Scan for the cell matching the given text and deliver its [X, Y] coordinate at center. 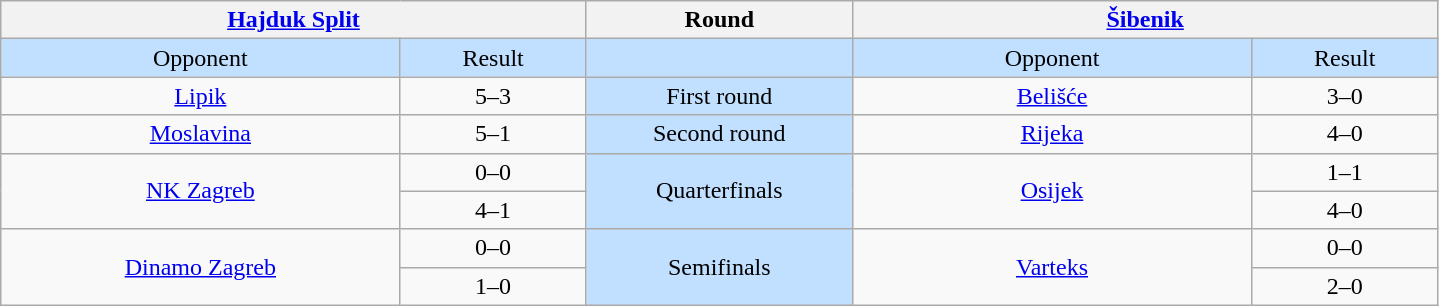
Round [719, 20]
5–3 [493, 96]
5–1 [493, 134]
Hajduk Split [294, 20]
1–1 [1345, 172]
2–0 [1345, 286]
First round [719, 96]
Quarterfinals [719, 191]
3–0 [1345, 96]
Šibenik [1145, 20]
1–0 [493, 286]
Dinamo Zagreb [200, 267]
Semifinals [719, 267]
4–1 [493, 210]
Osijek [1052, 191]
Varteks [1052, 267]
Moslavina [200, 134]
Rijeka [1052, 134]
Belišće [1052, 96]
Lipik [200, 96]
NK Zagreb [200, 191]
Second round [719, 134]
